Return (X, Y) of the center of cell containing provided text 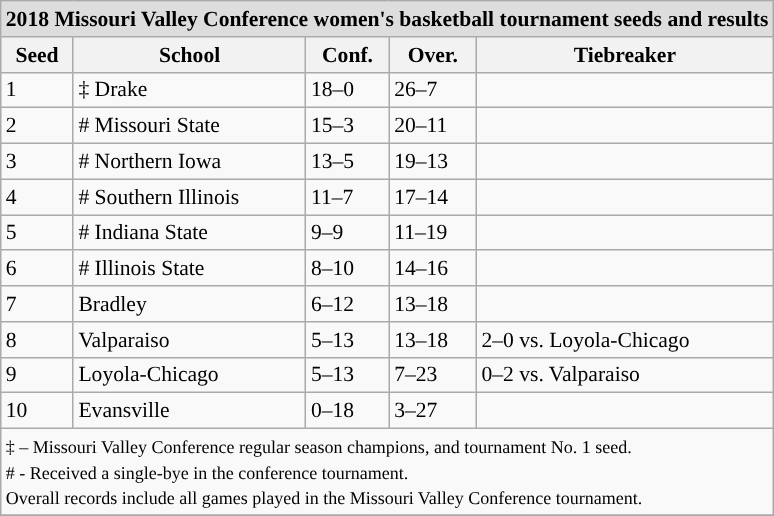
11–19 (432, 233)
18–0 (348, 90)
2018 Missouri Valley Conference women's basketball tournament seeds and results (388, 19)
4 (38, 197)
8 (38, 340)
6 (38, 269)
Tiebreaker (624, 55)
School (190, 55)
10 (38, 411)
# Indiana State (190, 233)
Over. (432, 55)
9–9 (348, 233)
19–13 (432, 162)
3–27 (432, 411)
11–7 (348, 197)
1 (38, 90)
8–10 (348, 269)
13–5 (348, 162)
Conf. (348, 55)
Loyola-Chicago (190, 375)
0–2 vs. Valparaiso (624, 375)
‡ Drake (190, 90)
7 (38, 304)
7–23 (432, 375)
15–3 (348, 126)
Seed (38, 55)
5 (38, 233)
Bradley (190, 304)
14–16 (432, 269)
2–0 vs. Loyola-Chicago (624, 340)
# Southern Illinois (190, 197)
6–12 (348, 304)
Valparaiso (190, 340)
20–11 (432, 126)
0–18 (348, 411)
# Northern Iowa (190, 162)
9 (38, 375)
2 (38, 126)
Evansville (190, 411)
26–7 (432, 90)
# Missouri State (190, 126)
3 (38, 162)
17–14 (432, 197)
# Illinois State (190, 269)
